Search for the cell housing the specified text and yield its [x, y] center coordinate. 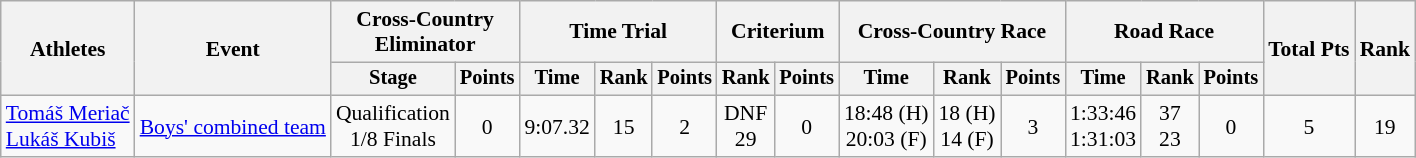
9:07.32 [556, 126]
3 [1033, 126]
Boys' combined team [233, 126]
Event [233, 48]
DNF29 [746, 126]
Tomáš MeriačLukáš Kubiš [68, 126]
Cross-Country Race [952, 32]
18:48 (H)20:03 (F) [886, 126]
2 [684, 126]
19 [1386, 126]
Criterium [778, 32]
Total Pts [1309, 48]
Cross-CountryEliminator [425, 32]
Stage [393, 79]
18 (H)14 (F) [966, 126]
1:33:461:31:03 [1103, 126]
Qualification1/8 Finals [393, 126]
5 [1309, 126]
15 [624, 126]
Road Race [1164, 32]
3723 [1170, 126]
Time Trial [618, 32]
Athletes [68, 48]
